Scan for the cell matching the given text and deliver its [x, y] coordinate at center. 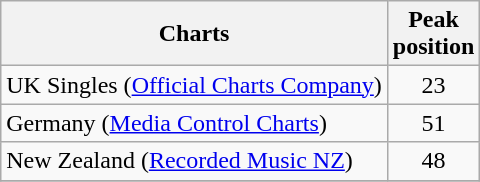
Charts [194, 34]
23 [433, 85]
Germany (Media Control Charts) [194, 123]
51 [433, 123]
Peakposition [433, 34]
New Zealand (Recorded Music NZ) [194, 161]
48 [433, 161]
UK Singles (Official Charts Company) [194, 85]
